Extract the (X, Y) coordinate from the center of the cell holding the provided text.  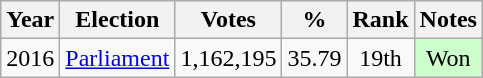
% (314, 20)
Won (448, 58)
Parliament (118, 58)
Notes (448, 20)
Election (118, 20)
Votes (228, 20)
Rank (380, 20)
19th (380, 58)
2016 (30, 58)
1,162,195 (228, 58)
Year (30, 20)
35.79 (314, 58)
